Extract the [x, y] coordinate from the center of the cell holding the provided text.  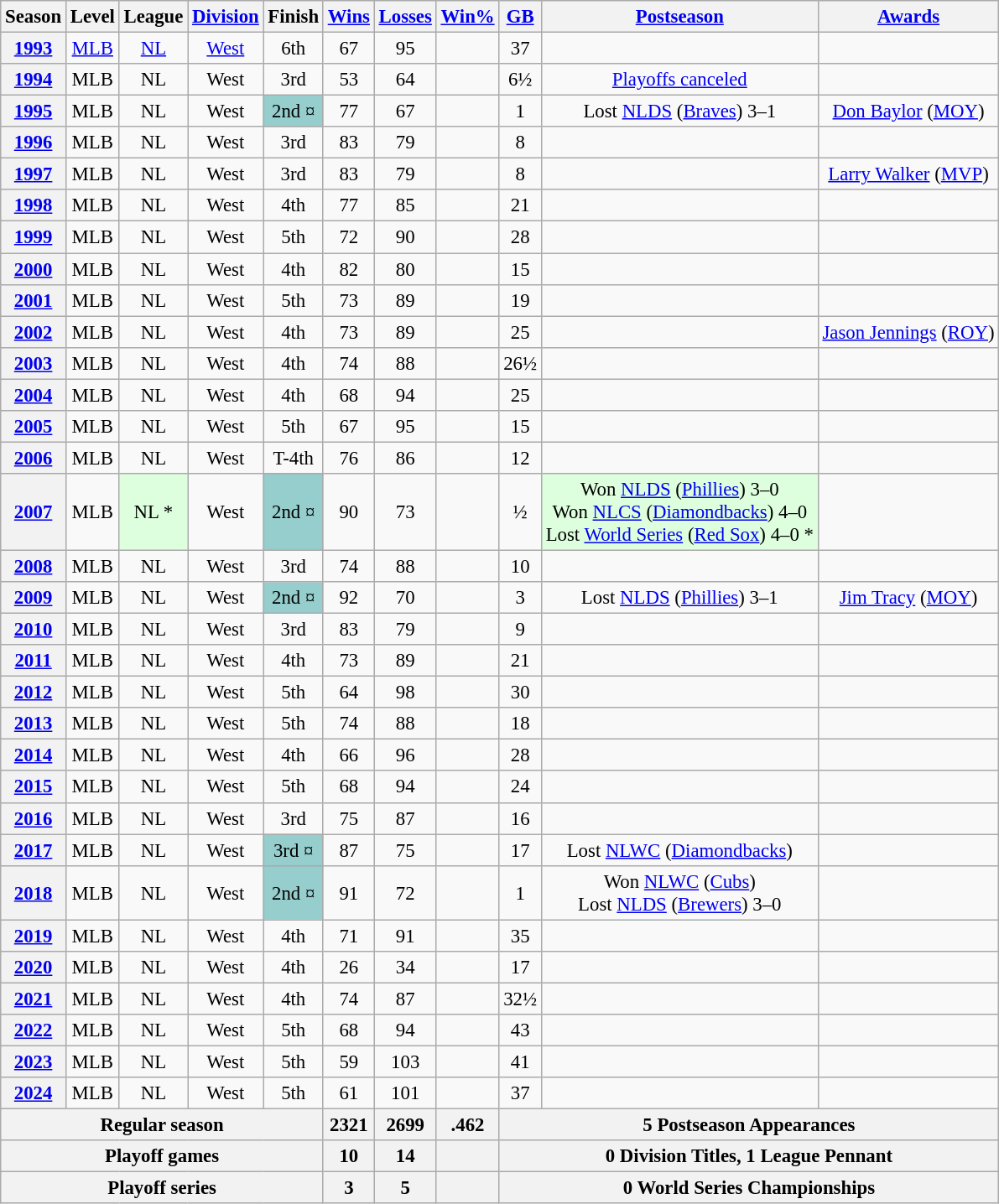
2007 [34, 512]
2010 [34, 630]
Finish [294, 17]
103 [405, 1061]
5 [405, 1188]
2024 [34, 1093]
2000 [34, 269]
Division [226, 17]
Awards [908, 17]
NL * [153, 512]
Jason Jennings (ROY) [908, 332]
9 [520, 630]
41 [520, 1061]
85 [405, 205]
0 Division Titles, 1 League Pennant [749, 1156]
T-4th [294, 458]
Lost NLDS (Phillies) 3–1 [679, 598]
30 [520, 693]
18 [520, 724]
80 [405, 269]
59 [349, 1061]
2008 [34, 566]
70 [405, 598]
Playoffs canceled [679, 80]
2321 [349, 1125]
76 [349, 458]
2003 [34, 363]
1993 [34, 49]
1996 [34, 143]
61 [349, 1093]
2016 [34, 818]
Wins [349, 17]
2018 [34, 892]
5 Postseason Appearances [749, 1125]
Larry Walker (MVP) [908, 174]
Lost NLDS (Braves) 3–1 [679, 112]
3rd ¤ [294, 850]
2020 [34, 968]
Season [34, 17]
2023 [34, 1061]
Win% [468, 17]
53 [349, 80]
6th [294, 49]
2019 [34, 936]
2001 [34, 300]
1995 [34, 112]
Won NLWC (Cubs) Lost NLDS (Brewers) 3–0 [679, 892]
101 [405, 1093]
1994 [34, 80]
½ [520, 512]
16 [520, 818]
0 World Series Championships [749, 1188]
12 [520, 458]
19 [520, 300]
2013 [34, 724]
2006 [34, 458]
2004 [34, 395]
71 [349, 936]
96 [405, 755]
2002 [34, 332]
26½ [520, 363]
82 [349, 269]
34 [405, 968]
32½ [520, 999]
Losses [405, 17]
6½ [520, 80]
35 [520, 936]
43 [520, 1030]
1997 [34, 174]
Regular season [163, 1125]
14 [405, 1156]
2011 [34, 661]
2009 [34, 598]
Playoff series [163, 1188]
Won NLDS (Phillies) 3–0Won NLCS (Diamondbacks) 4–0Lost World Series (Red Sox) 4–0 * [679, 512]
Jim Tracy (MOY) [908, 598]
.462 [468, 1125]
2015 [34, 787]
Postseason [679, 17]
Level [92, 17]
2017 [34, 850]
1999 [34, 237]
League [153, 17]
Don Baylor (MOY) [908, 112]
Lost NLWC (Diamondbacks) [679, 850]
1998 [34, 205]
2699 [405, 1125]
2022 [34, 1030]
86 [405, 458]
2012 [34, 693]
98 [405, 693]
92 [349, 598]
2021 [34, 999]
26 [349, 968]
66 [349, 755]
2014 [34, 755]
Playoff games [163, 1156]
2005 [34, 427]
GB [520, 17]
24 [520, 787]
